Output the (x, y) coordinate of the center of the cell containing the given text.  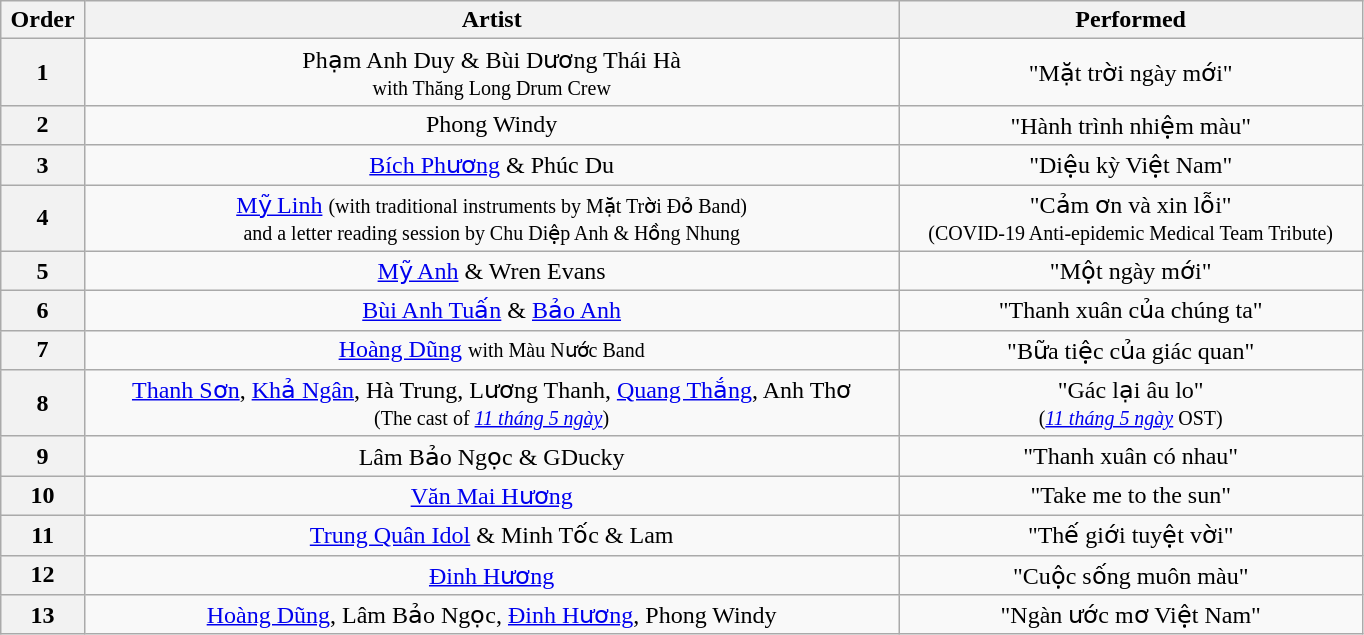
"Take me to the sun" (1131, 496)
Phong Windy (491, 125)
9 (43, 456)
8 (43, 404)
Bùi Anh Tuấn & Bảo Anh (491, 311)
Trung Quân Idol & Minh Tốc & Lam (491, 535)
Lâm Bảo Ngọc & GDucky (491, 456)
1 (43, 72)
Artist (491, 20)
3 (43, 165)
Mỹ Linh (with traditional instruments by Mặt Trời Đỏ Band)and a letter reading session by Chu Diệp Anh & Hồng Nhung (491, 218)
Bích Phương & Phúc Du (491, 165)
Đinh Hương (491, 575)
"Cảm ơn và xin lỗi"(COVID-19 Anti-epidemic Medical Team Tribute) (1131, 218)
"Mặt trời ngày mới" (1131, 72)
Order (43, 20)
Thanh Sơn, Khả Ngân, Hà Trung, Lương Thanh, Quang Thắng, Anh Thơ(The cast of 11 tháng 5 ngày) (491, 404)
Mỹ Anh & Wren Evans (491, 271)
"Ngàn ước mơ Việt Nam" (1131, 615)
13 (43, 615)
12 (43, 575)
11 (43, 535)
"Thế giới tuyệt vời" (1131, 535)
"Gác lại âu lo"(11 tháng 5 ngày OST) (1131, 404)
"Một ngày mới" (1131, 271)
10 (43, 496)
Phạm Anh Duy & Bùi Dương Thái Hà with Thăng Long Drum Crew (491, 72)
Hoàng Dũng with Màu Nước Band (491, 350)
"Hành trình nhiệm màu" (1131, 125)
"Thanh xuân của chúng ta" (1131, 311)
7 (43, 350)
6 (43, 311)
"Bữa tiệc của giác quan" (1131, 350)
Hoàng Dũng, Lâm Bảo Ngọc, Đinh Hương, Phong Windy (491, 615)
Performed (1131, 20)
Văn Mai Hương (491, 496)
"Cuộc sống muôn màu" (1131, 575)
5 (43, 271)
"Thanh xuân có nhau" (1131, 456)
4 (43, 218)
2 (43, 125)
"Diệu kỳ Việt Nam" (1131, 165)
